Find where the given text appears and provide that cell's center as [X, Y] coordinate. 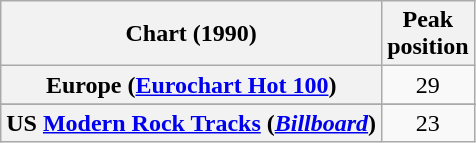
29 [428, 85]
US Modern Rock Tracks (Billboard) [192, 123]
Peakposition [428, 34]
23 [428, 123]
Europe (Eurochart Hot 100) [192, 85]
Chart (1990) [192, 34]
